Determine the (X, Y) coordinate at the center of the cell enclosing the given text.  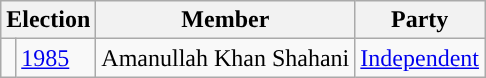
Independent (420, 58)
Election (48, 20)
Member (226, 20)
Party (420, 20)
1985 (56, 58)
Amanullah Khan Shahani (226, 58)
